Search for the cell housing the specified text and yield its (x, y) center coordinate. 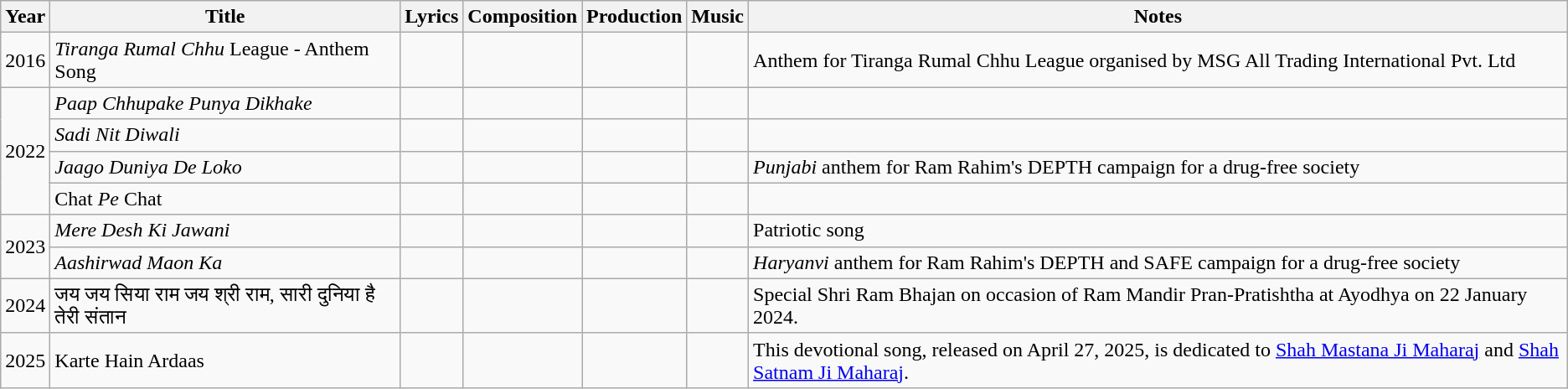
Title (225, 17)
Lyrics (432, 17)
Aashirwad Maon Ka (225, 262)
Production (635, 17)
जय जय सिया राम जय श्री राम, सारी दुनिया है तेरी संतान (225, 305)
Jaago Duniya De Loko (225, 167)
Mere Desh Ki Jawani (225, 231)
Paap Chhupake Punya Dikhake (225, 103)
Patriotic song (1158, 231)
2025 (25, 360)
2023 (25, 246)
This devotional song, released on April 27, 2025, is dedicated to Shah Mastana Ji Maharaj and Shah Satnam Ji Maharaj. (1158, 360)
Anthem for Tiranga Rumal Chhu League organised by MSG All Trading International Pvt. Ltd (1158, 60)
Punjabi anthem for Ram Rahim's DEPTH campaign for a drug-free society (1158, 167)
Composition (523, 17)
2016 (25, 60)
Tiranga Rumal Chhu League - Anthem Song (225, 60)
2022 (25, 151)
2024 (25, 305)
Year (25, 17)
Karte Hain Ardaas (225, 360)
Sadi Nit Diwali (225, 135)
Notes (1158, 17)
Music (718, 17)
Chat Pe Chat (225, 199)
Special Shri Ram Bhajan on occasion of Ram Mandir Pran-Pratishtha at Ayodhya on 22 January 2024. (1158, 305)
Haryanvi anthem for Ram Rahim's DEPTH and SAFE campaign for a drug-free society (1158, 262)
